Provide the (x, y) coordinate of the cell's center where the given text is located.  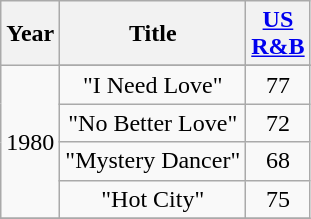
Year (30, 34)
68 (278, 161)
75 (278, 199)
"Mystery Dancer" (153, 161)
"I Need Love" (153, 85)
USR&B (278, 34)
1980 (30, 142)
Title (153, 34)
"No Better Love" (153, 123)
"Hot City" (153, 199)
77 (278, 85)
72 (278, 123)
